Identify which cell holds the provided text, then report its (X, Y) central coordinate. 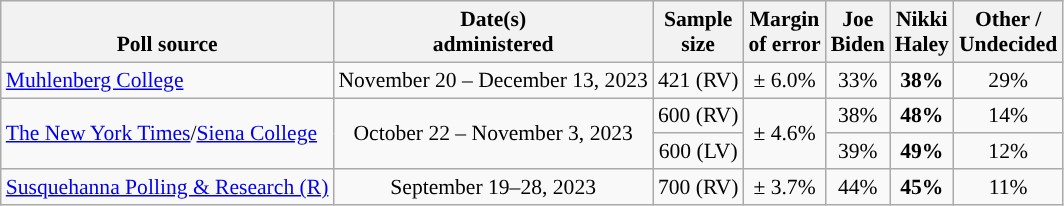
49% (922, 152)
October 22 – November 3, 2023 (492, 134)
600 (RV) (698, 116)
Poll source (168, 32)
421 (RV) (698, 80)
± 3.7% (784, 187)
11% (1008, 187)
± 6.0% (784, 80)
600 (LV) (698, 152)
Susquehanna Polling & Research (R) (168, 187)
29% (1008, 80)
45% (922, 187)
September 19–28, 2023 (492, 187)
48% (922, 116)
Date(s)administered (492, 32)
Marginof error (784, 32)
JoeBiden (858, 32)
44% (858, 187)
November 20 – December 13, 2023 (492, 80)
Samplesize (698, 32)
± 4.6% (784, 134)
NikkiHaley (922, 32)
12% (1008, 152)
Muhlenberg College (168, 80)
33% (858, 80)
The New York Times/Siena College (168, 134)
39% (858, 152)
Other /Undecided (1008, 32)
700 (RV) (698, 187)
14% (1008, 116)
